From the cell containing the given text, extract its center point as (x, y) coordinate. 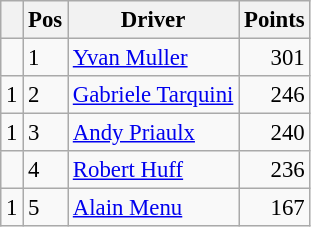
Pos (46, 20)
301 (274, 58)
240 (274, 133)
Points (274, 20)
Andy Priaulx (154, 133)
4 (46, 170)
2 (46, 95)
Driver (154, 20)
236 (274, 170)
5 (46, 208)
Gabriele Tarquini (154, 95)
Robert Huff (154, 170)
Yvan Muller (154, 58)
246 (274, 95)
3 (46, 133)
Alain Menu (154, 208)
167 (274, 208)
